Pinpoint the cell where the given text exists, returning its [X, Y] midpoint coordinate. 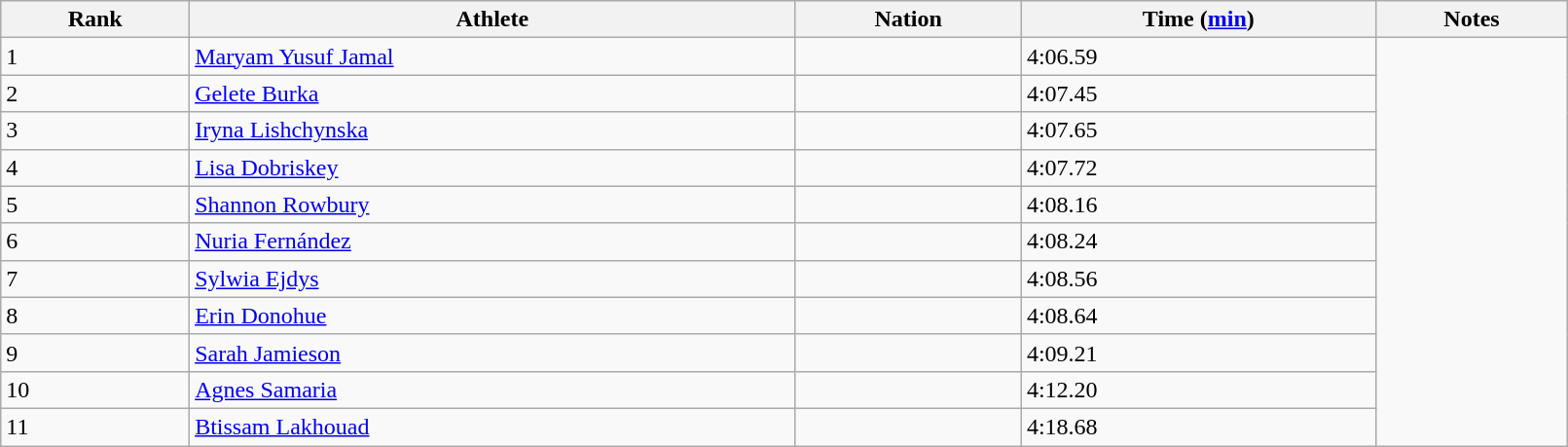
4:12.20 [1198, 390]
4:07.72 [1198, 168]
Athlete [492, 19]
Iryna Lishchynska [492, 130]
Nuria Fernández [492, 242]
Erin Donohue [492, 316]
1 [95, 56]
4 [95, 168]
Sylwia Ejdys [492, 279]
3 [95, 130]
4:09.21 [1198, 353]
8 [95, 316]
6 [95, 242]
Sarah Jamieson [492, 353]
9 [95, 353]
5 [95, 205]
4:08.64 [1198, 316]
4:08.16 [1198, 205]
11 [95, 427]
4:18.68 [1198, 427]
Lisa Dobriskey [492, 168]
4:08.24 [1198, 242]
4:07.65 [1198, 130]
Notes [1472, 19]
2 [95, 93]
7 [95, 279]
4:08.56 [1198, 279]
Maryam Yusuf Jamal [492, 56]
Btissam Lakhouad [492, 427]
Time (min) [1198, 19]
Rank [95, 19]
4:06.59 [1198, 56]
Gelete Burka [492, 93]
4:07.45 [1198, 93]
Shannon Rowbury [492, 205]
Nation [908, 19]
10 [95, 390]
Agnes Samaria [492, 390]
